Determine the [x, y] coordinate at the center of the cell enclosing the given text.  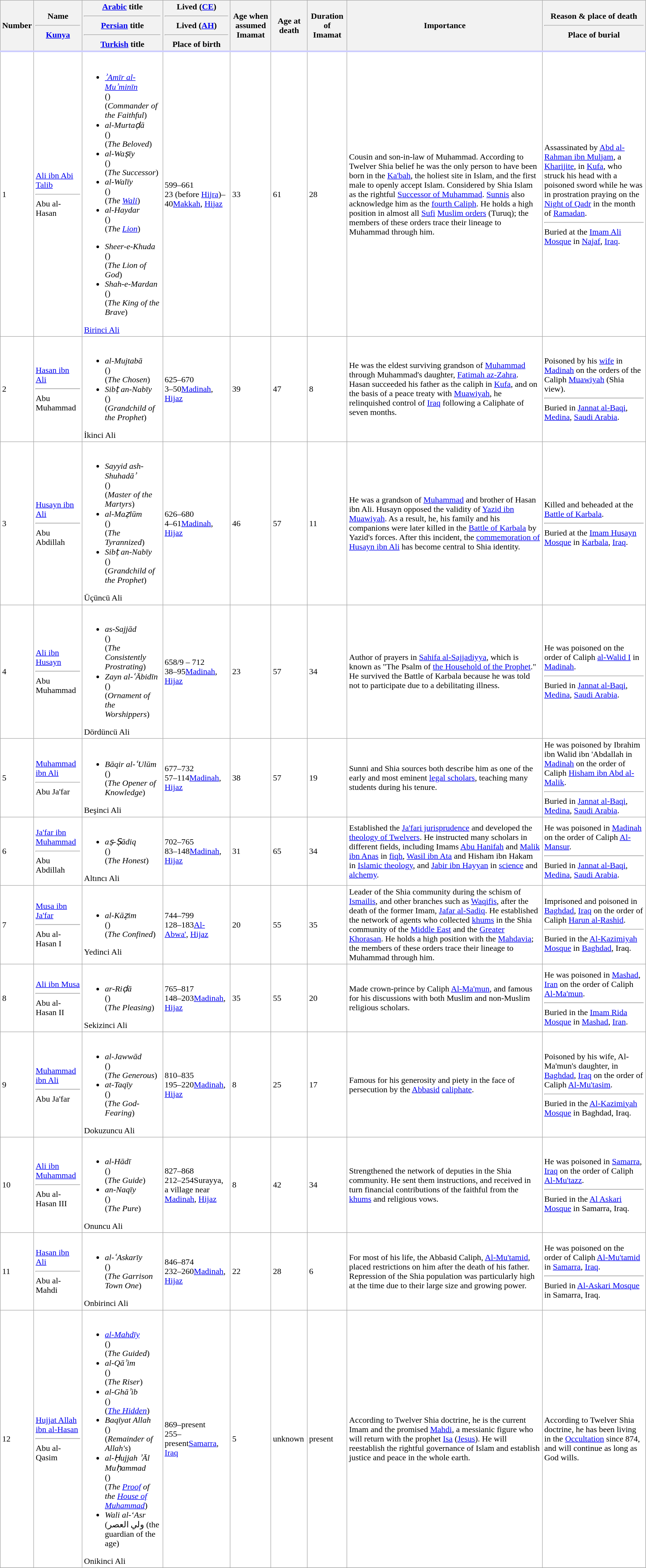
658/9 – 71238–95Madinah, Hijaz [197, 671]
Importance [445, 26]
Hujjat Allah ibn al-HasanAbu al-Qasim [58, 1439]
31 [251, 851]
Ja'far ibn MuhammadAbu Abdillah [58, 851]
Poisoned by his wife, Al-Ma'mun's daughter, in Baghdad, Iraq on the order of Caliph Al-Mu'tasim. Buried in the Al-Kazimiyah Mosque in Baghdad, Iraq. [594, 1085]
869–present255–presentSamarra, Iraq [197, 1439]
12 [17, 1439]
He was poisoned in Samarra, Iraq on the order of Caliph Al-Mu'tazz. Buried in the Al Askari Mosque in Samarra, Iraq. [594, 1185]
Made crown-prince by Caliph Al-Ma'mun, and famous for his discussions with both Muslim and non-Muslim religious scholars. [445, 998]
He was poisoned on the order of Caliph al-Walid I in Madinah. Buried in Jannat al-Baqi, Medina, Saudi Arabia. [594, 671]
846–874232–260Madinah, Hijaz [197, 1271]
827–868212–254Surayya, a village near Madinah, Hijaz [197, 1185]
al-ʿAskarīy()(The Garrison Town One)Onbirinci Ali [122, 1271]
al-Hādī()(The Guide)an-Naqīy()(The Pure)Onuncu Ali [122, 1185]
Name Kunya [58, 26]
Age when assumed Imamat [251, 26]
al-Mujtabā()(The Chosen)Sibṭ an-Nabīy()(Grandchild of the Prophet)İkinci Ali [122, 389]
Sayyid ash-Shuhadāʾ()(Master of the Martyrs)al-Maẓlūm()(The Tyrannized)Sibṭ an-Nabīy()(Grandchild of the Prophet)Üçüncü Ali [122, 523]
46 [251, 523]
19 [327, 778]
23 [251, 671]
17 [327, 1085]
According to Twelver Shia doctrine, he has been living in the Occultation since 874, and will continue as long as God wills. [594, 1439]
39 [251, 389]
al-Jawwād()(The Generous)at-Taqīy()(The God-Fearing)Dokuzuncu Ali [122, 1085]
Lived (CE) Lived (AH) Place of birth [197, 26]
599–66123 (before Hijra)–40Makkah, Hijaz [197, 194]
9 [17, 1085]
Famous for his generosity and piety in the face of persecution by the Abbasid caliphate. [445, 1085]
33 [251, 194]
ar-Riḍā()(The Pleasing)Sekizinci Ali [122, 998]
Imprisoned and poisoned in Baghdad, Iraq on the order of Caliph Harun al-Rashid. Buried in the Al-Kazimiyah Mosque in Baghdad, Iraq. [594, 924]
He was poisoned in Madinah on the order of Caliph Al-Mansur. Buried in Jannat al-Baqi, Medina, Saudi Arabia. [594, 851]
Ali ibn MusaAbu al-Hasan II [58, 998]
47 [289, 389]
Ali ibn HusaynAbu Muhammad [58, 671]
42 [289, 1185]
2 [17, 389]
Duration of Imamat [327, 26]
al-Kāẓim()(The Confined)Yedinci Ali [122, 924]
702–76583–148Madinah, Hijaz [197, 851]
Reason & place of death Place of burial [594, 26]
744–799128–183Al-Abwa', Hijaz [197, 924]
65 [289, 851]
625–6703–50Madinah, Hijaz [197, 389]
present [327, 1439]
He was poisoned on the order of Caliph Al-Mu'tamid in Samarra, Iraq. Buried in Al-Askari Mosque in Samarra, Iraq. [594, 1271]
Husayn ibn AliAbu Abdillah [58, 523]
Number [17, 26]
22 [251, 1271]
765–817148–203Madinah, Hijaz [197, 998]
7 [17, 924]
Ali ibn MuhammadAbu al-Hasan III [58, 1185]
1 [17, 194]
Sunni and Shia sources both describe him as one of the early and most eminent legal scholars, teaching many students during his tenure. [445, 778]
Hasan ibn AliAbu al-Mahdi [58, 1271]
Arabic titlePersian titleTurkish title [122, 26]
3 [17, 523]
626–6804–61Madinah, Hijaz [197, 523]
4 [17, 671]
25 [289, 1085]
Age at death [289, 26]
Bāqir al-ʿUlūm()(The Opener of Knowledge)Beşinci Ali [122, 778]
677–73257–114Madinah, Hijaz [197, 778]
810–835195–220Madinah, Hijaz [197, 1085]
10 [17, 1185]
aṣ-Ṣādiq()(The Honest)Altıncı Ali [122, 851]
38 [251, 778]
as-Sajjād()(The Consistently Prostrating)Zayn al-ʿĀbidīn()(Ornament of the Worshippers)Dördüncü Ali [122, 671]
Musa ibn Ja'farAbu al-Hasan I [58, 924]
Poisoned by his wife in Madinah on the orders of the Caliph Muawiyah (Shia view). Buried in Jannat al-Baqi, Medina, Saudi Arabia. [594, 389]
Hasan ibn AliAbu Muhammad [58, 389]
He was poisoned in Mashad, Iran on the order of Caliph Al-Ma'mun. Buried in the Imam Rida Mosque in Mashad, Iran. [594, 998]
unknown [289, 1439]
Killed and beheaded at the Battle of Karbala. Buried at the Imam Husayn Mosque in Karbala, Iraq. [594, 523]
Ali ibn Abi TalibAbu al-Hasan [58, 194]
61 [289, 194]
